Return (x, y) of the center of cell containing provided text 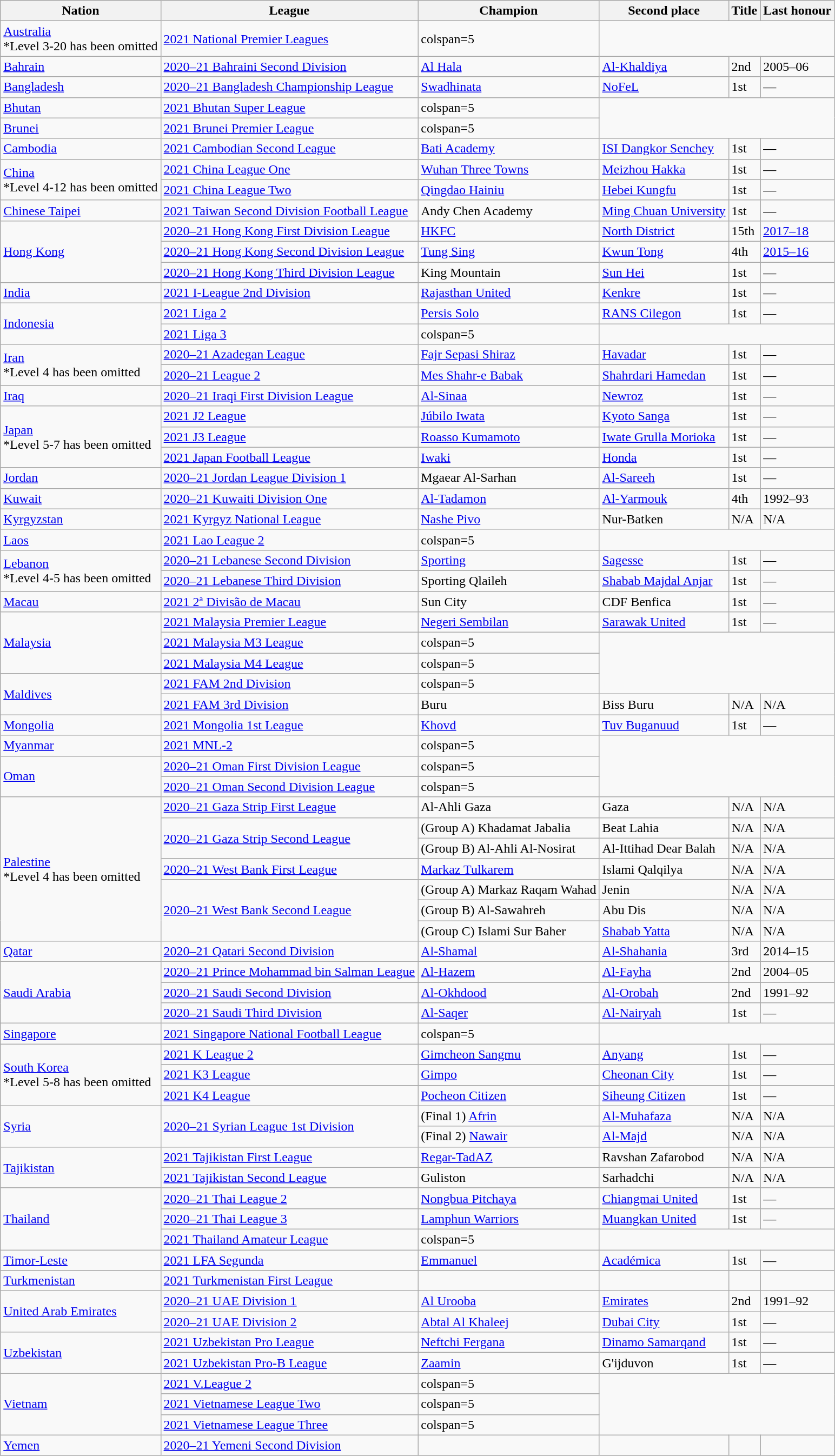
2021 LFA Segunda (289, 1260)
Australia *Level 3-20 has been omitted (81, 39)
Al-Fayha (664, 972)
Negeri Sembilan (508, 622)
2021 Vietnamese League Two (289, 1404)
Thailand (81, 1219)
Iran *Level 4 has been omitted (81, 365)
2020–21 Oman Second Division League (289, 787)
Nation (81, 11)
Al-Orobah (664, 993)
Roasso Kumamoto (508, 437)
League (289, 11)
2021 Liga 3 (289, 334)
Al-Nairyah (664, 1013)
Nur-Batken (664, 519)
2020–21 Bangladesh Championship League (289, 87)
2020–21 Hong Kong First Division League (289, 231)
Beat Lahia (664, 828)
United Arab Emirates (81, 1312)
2021 K3 League (289, 1075)
Laos (81, 540)
China *Level 4-12 has been omitted (81, 179)
Title (744, 11)
2020–21 Iraqi First Division League (289, 396)
Sun City (508, 602)
Bati Academy (508, 149)
(Final 2) Nawair (508, 1136)
2020–21 Gaza Strip Second League (289, 838)
Bhutan (81, 108)
CDF Benfica (664, 602)
Syria (81, 1126)
ISI Dangkor Senchey (664, 149)
2021 Taiwan Second Division Football League (289, 210)
Shahrdari Hamedan (664, 375)
Abu Dis (664, 910)
Tung Sing (508, 251)
(Group B) Al-Ahli Al-Nosirat (508, 848)
Macau (81, 602)
Swadhinata (508, 87)
Singapore (81, 1034)
Malaysia (81, 643)
(Group B) Al-Sawahreh (508, 910)
Ravshan Zafarobod (664, 1157)
Saudi Arabia (81, 993)
2021 Singapore National Football League (289, 1034)
Gimpo (508, 1075)
Júbilo Iwata (508, 416)
2021 Mongolia 1st League (289, 725)
Muangkan United (664, 1219)
Iwate Grulla Morioka (664, 437)
2021 K League 2 (289, 1054)
Al-Ittihad Dear Balah (664, 848)
Lamphun Warriors (508, 1219)
Jordan (81, 478)
Qatar (81, 952)
2020–21 Oman First Division League (289, 766)
Académica (664, 1260)
Al-Ahli Gaza (508, 807)
2021 Lao League 2 (289, 540)
2020–21 Hong Kong Third Division League (289, 272)
2021 Turkmenistan First League (289, 1281)
Khovd (508, 725)
2021 Tajikistan First League (289, 1157)
Wuhan Three Towns (508, 169)
Kenkre (664, 293)
Al-Okhdood (508, 993)
2020–21 Lebanese Third Division (289, 581)
2020–21 Thai League 3 (289, 1219)
2021 Malaysia M3 League (289, 643)
Iwaki (508, 457)
Hebei Kungfu (664, 190)
(Group A) Markaz Raqam Wahad (508, 889)
Anyang (664, 1054)
2020–21 West Bank First League (289, 869)
Last honour (797, 11)
Oman (81, 776)
2020–21 Lebanese Second Division (289, 560)
Gaza (664, 807)
Pocheon Citizen (508, 1095)
Sporting (508, 560)
Cheonan City (664, 1075)
Iraq (81, 396)
2020–21 UAE Division 2 (289, 1322)
Biss Buru (664, 704)
Al Urooba (508, 1301)
Mes Shahr-e Babak (508, 375)
Mongolia (81, 725)
G'ijduvon (664, 1363)
2020–21 Azadegan League (289, 355)
Vietnam (81, 1404)
2021 Uzbekistan Pro League (289, 1342)
2021 Kyrgyz National League (289, 519)
Sagesse (664, 560)
(Group C) Islami Sur Baher (508, 930)
2014–15 (797, 952)
Fajr Sepasi Shiraz (508, 355)
2020–21 UAE Division 1 (289, 1301)
Maldives (81, 694)
Shabab Yatta (664, 930)
Myanmar (81, 746)
2020–21 League 2 (289, 375)
2021 China League Two (289, 190)
Al-Yarmouk (664, 498)
2020–21 Kuwaiti Division One (289, 498)
Kuwait (81, 498)
2021 K4 League (289, 1095)
2021 J3 League (289, 437)
Yemen (81, 1445)
Tajikistan (81, 1167)
2021 Japan Football League (289, 457)
2021 Brunei Premier League (289, 128)
Chinese Taipei (81, 210)
Brunei (81, 128)
North District (664, 231)
King Mountain (508, 272)
3rd (744, 952)
2020–21 Qatari Second Division (289, 952)
2021 Vietnamese League Three (289, 1425)
2021 MNL-2 (289, 746)
Timor-Leste (81, 1260)
Sarawak United (664, 622)
Mgaear Al-Sarhan (508, 478)
NoFeL (664, 87)
Kyoto Sanga (664, 416)
Jenin (664, 889)
Sarhadchi (664, 1178)
Abtal Al Khaleej (508, 1322)
Siheung Citizen (664, 1095)
2021 FAM 3rd Division (289, 704)
2020–21 Yemeni Second Division (289, 1445)
2021 Cambodian Second League (289, 149)
2021 J2 League (289, 416)
Buru (508, 704)
Al-Majd (664, 1136)
Guliston (508, 1178)
Emmanuel (508, 1260)
HKFC (508, 231)
Sporting Qlaileh (508, 581)
15th (744, 231)
Al-Muhafaza (664, 1116)
2021 V.League 2 (289, 1384)
2021 Uzbekistan Pro-B League (289, 1363)
2005–06 (797, 67)
2015–16 (797, 251)
Al Hala (508, 67)
Tuv Buganuud (664, 725)
Bahrain (81, 67)
2021 Tajikistan Second League (289, 1178)
2021 Thailand Amateur League (289, 1239)
Zaamin (508, 1363)
Dinamo Samarqand (664, 1342)
Al-Shamal (508, 952)
2017–18 (797, 231)
Andy Chen Academy (508, 210)
2021 Malaysia Premier League (289, 622)
2021 Bhutan Super League (289, 108)
Turkmenistan (81, 1281)
Japan *Level 5-7 has been omitted (81, 437)
(Final 1) Afrin (508, 1116)
2020–21 Hong Kong Second Division League (289, 251)
Gimcheon Sangmu (508, 1054)
Meizhou Hakka (664, 169)
2020–21 Saudi Second Division (289, 993)
2021 Liga 2 (289, 314)
Uzbekistan (81, 1353)
Al-Sareeh (664, 478)
Al-Khaldiya (664, 67)
1992–93 (797, 498)
Rajasthan United (508, 293)
Cambodia (81, 149)
Indonesia (81, 324)
Qingdao Hainiu (508, 190)
2020–21 Bahraini Second Division (289, 67)
Havadar (664, 355)
2020–21 Gaza Strip First League (289, 807)
RANS Cilegon (664, 314)
Palestine*Level 4 has been omitted (81, 869)
South Korea *Level 5-8 has been omitted (81, 1075)
2004–05 (797, 972)
Al-Saqer (508, 1013)
2020–21 West Bank Second League (289, 910)
Kwun Tong (664, 251)
Dubai City (664, 1322)
Lebanon *Level 4-5 has been omitted (81, 570)
2021 National Premier Leagues (289, 39)
Nashe Pivo (508, 519)
Al-Tadamon (508, 498)
Champion (508, 11)
Al-Sinaa (508, 396)
2021 I-League 2nd Division (289, 293)
Emirates (664, 1301)
Hong Kong (81, 251)
2020–21 Syrian League 1st Division (289, 1126)
Al-Shahania (664, 952)
Newroz (664, 396)
Markaz Tulkarem (508, 869)
Neftchi Fergana (508, 1342)
(Group A) Khadamat Jabalia (508, 828)
Ming Chuan University (664, 210)
2020–21 Jordan League Division 1 (289, 478)
2021 China League One (289, 169)
Honda (664, 457)
Shabab Majdal Anjar (664, 581)
Regar-TadAZ (508, 1157)
India (81, 293)
Al-Hazem (508, 972)
2021 Malaysia M4 League (289, 663)
2020–21 Thai League 2 (289, 1198)
Nongbua Pitchaya (508, 1198)
Chiangmai United (664, 1198)
Islami Qalqilya (664, 869)
2021 FAM 2nd Division (289, 684)
2020–21 Prince Mohammad bin Salman League (289, 972)
Bangladesh (81, 87)
Persis Solo (508, 314)
Kyrgyzstan (81, 519)
2020–21 Saudi Third Division (289, 1013)
Sun Hei (664, 272)
Second place (664, 11)
2021 2ª Divisão de Macau (289, 602)
